From the cell containing the given text, extract its center point as [x, y] coordinate. 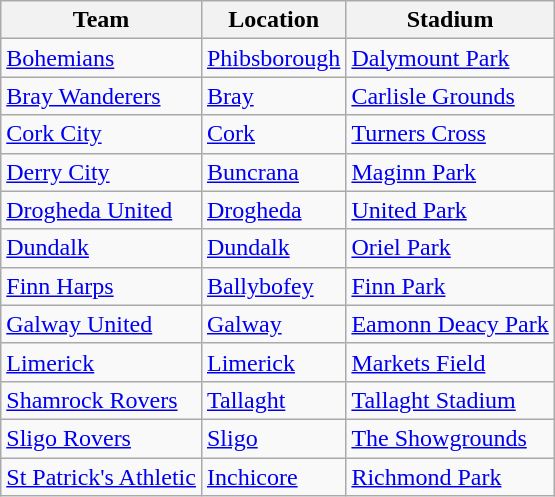
Sligo [273, 438]
St Patrick's Athletic [102, 477]
Sligo Rovers [102, 438]
Ballybofey [273, 286]
Turners Cross [450, 134]
Bray Wanderers [102, 96]
Location [273, 20]
Finn Harps [102, 286]
Galway United [102, 324]
Phibsborough [273, 58]
Oriel Park [450, 248]
United Park [450, 210]
Maginn Park [450, 172]
Carlisle Grounds [450, 96]
Shamrock Rovers [102, 400]
Drogheda [273, 210]
Dalymount Park [450, 58]
Derry City [102, 172]
Buncrana [273, 172]
Bray [273, 96]
Stadium [450, 20]
Finn Park [450, 286]
Inchicore [273, 477]
Team [102, 20]
Drogheda United [102, 210]
Tallaght [273, 400]
Cork [273, 134]
Cork City [102, 134]
Bohemians [102, 58]
The Showgrounds [450, 438]
Tallaght Stadium [450, 400]
Markets Field [450, 362]
Richmond Park [450, 477]
Eamonn Deacy Park [450, 324]
Galway [273, 324]
